Provide the (x, y) coordinate of the cell's center where the given text is located.  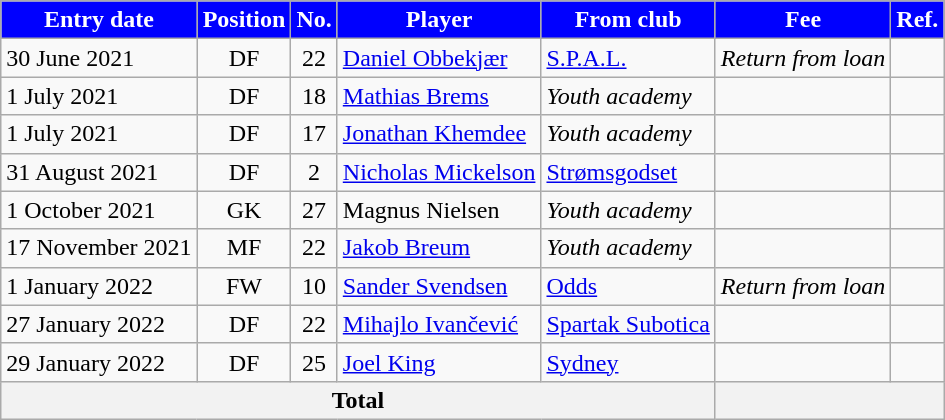
25 (314, 362)
Daniel Obbekjær (439, 58)
Spartak Subotica (628, 324)
Mihajlo Ivančević (439, 324)
Mathias Brems (439, 96)
10 (314, 286)
Ref. (918, 20)
17 (314, 134)
Magnus Nielsen (439, 210)
Fee (803, 20)
Sydney (628, 362)
Jonathan Khemdee (439, 134)
1 October 2021 (99, 210)
2 (314, 172)
27 January 2022 (99, 324)
30 June 2021 (99, 58)
Total (358, 400)
1 January 2022 (99, 286)
Joel King (439, 362)
27 (314, 210)
Entry date (99, 20)
Sander Svendsen (439, 286)
No. (314, 20)
MF (244, 248)
29 January 2022 (99, 362)
31 August 2021 (99, 172)
GK (244, 210)
Jakob Breum (439, 248)
Odds (628, 286)
From club (628, 20)
Nicholas Mickelson (439, 172)
Player (439, 20)
S.P.A.L. (628, 58)
FW (244, 286)
Strømsgodset (628, 172)
18 (314, 96)
Position (244, 20)
17 November 2021 (99, 248)
